Locate the cell with the specified text and output its (X, Y) center coordinate. 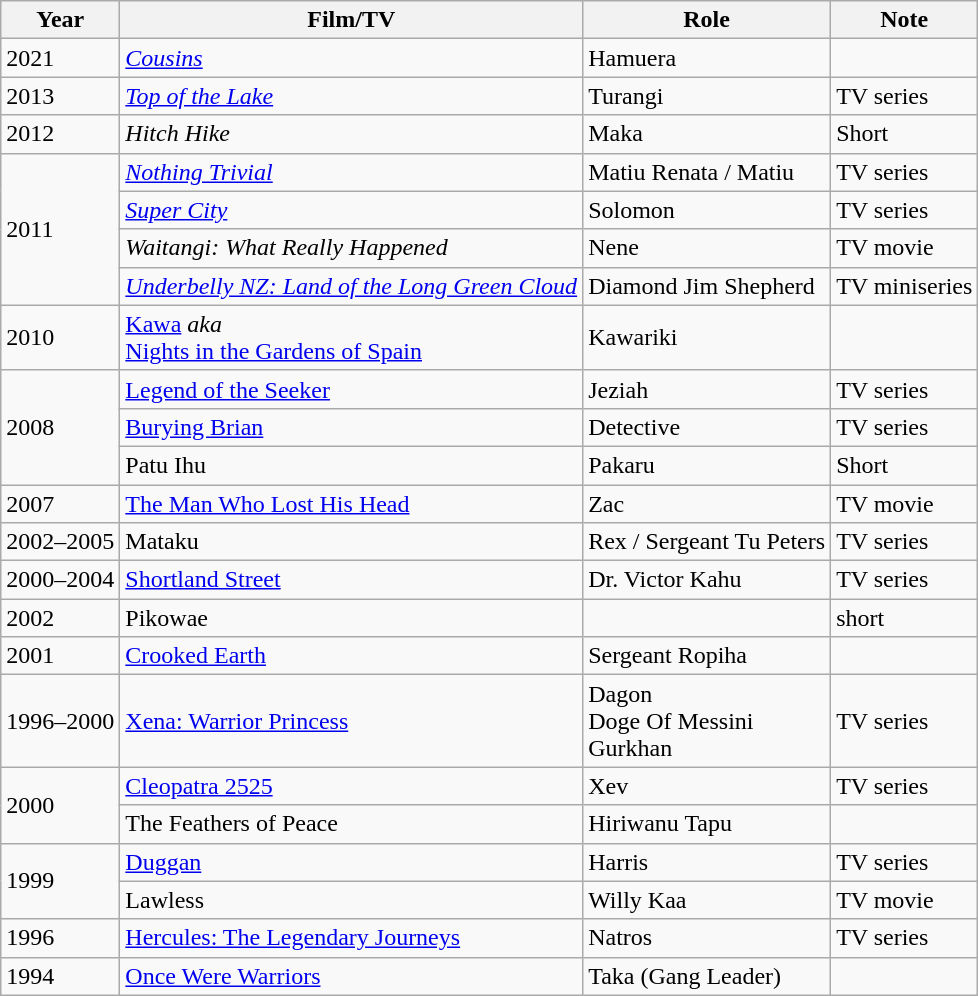
Role (707, 20)
Dr. Victor Kahu (707, 580)
2000–2004 (60, 580)
Nothing Trivial (352, 172)
Willy Kaa (707, 900)
2012 (60, 134)
Harris (707, 862)
Film/TV (352, 20)
2008 (60, 427)
Hamuera (707, 58)
Xev (707, 786)
Turangi (707, 96)
Underbelly NZ: Land of the Long Green Cloud (352, 286)
The Man Who Lost His Head (352, 503)
Pakaru (707, 465)
Year (60, 20)
Diamond Jim Shepherd (707, 286)
Hercules: The Legendary Journeys (352, 938)
Matiu Renata / Matiu (707, 172)
Crooked Earth (352, 656)
1996–2000 (60, 721)
Legend of the Seeker (352, 389)
2010 (60, 338)
Mataku (352, 542)
2013 (60, 96)
Nene (707, 248)
Shortland Street (352, 580)
2007 (60, 503)
2002–2005 (60, 542)
Hitch Hike (352, 134)
Solomon (707, 210)
Cousins (352, 58)
1994 (60, 976)
2011 (60, 229)
Note (904, 20)
2021 (60, 58)
Jeziah (707, 389)
2002 (60, 618)
Rex / Sergeant Tu Peters (707, 542)
Detective (707, 427)
Once Were Warriors (352, 976)
2001 (60, 656)
Super City (352, 210)
Maka (707, 134)
Top of the Lake (352, 96)
1996 (60, 938)
Taka (Gang Leader) (707, 976)
DagonDoge Of MessiniGurkhan (707, 721)
1999 (60, 881)
Burying Brian (352, 427)
Patu Ihu (352, 465)
Cleopatra 2525 (352, 786)
Pikowae (352, 618)
short (904, 618)
2000 (60, 805)
TV miniseries (904, 286)
Zac (707, 503)
Xena: Warrior Princess (352, 721)
Sergeant Ropiha (707, 656)
Hiriwanu Tapu (707, 824)
Kawariki (707, 338)
Natros (707, 938)
Kawa aka Nights in the Gardens of Spain (352, 338)
Waitangi: What Really Happened (352, 248)
Lawless (352, 900)
The Feathers of Peace (352, 824)
Duggan (352, 862)
